Provide the [x, y] coordinate of the cell's center where the given text is located.  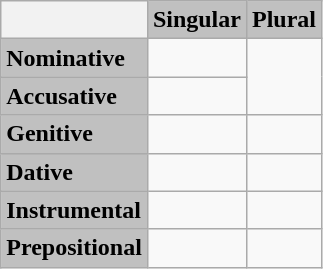
Genitive [74, 134]
Prepositional [74, 248]
Singular [196, 20]
Instrumental [74, 210]
Plural [284, 20]
Accusative [74, 96]
Dative [74, 172]
Nominative [74, 58]
